Return (x, y) of the center of cell containing provided text 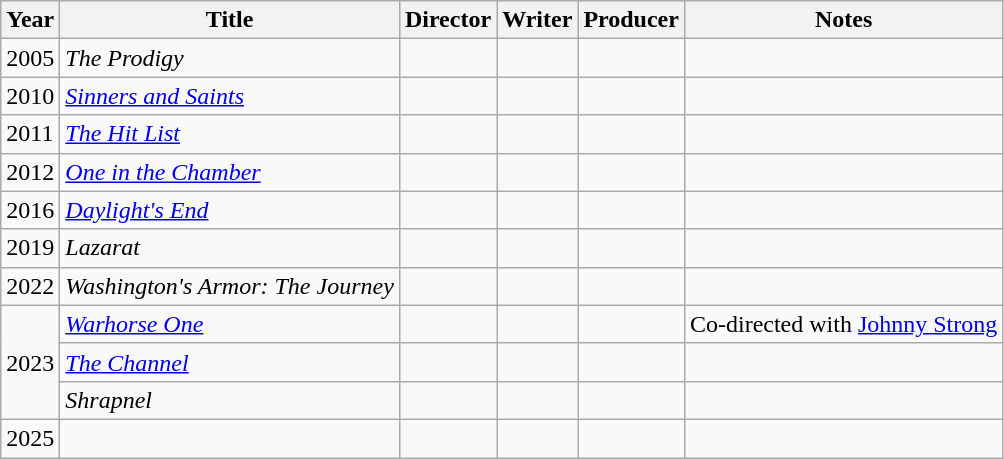
The Channel (230, 362)
Title (230, 20)
2005 (30, 58)
Warhorse One (230, 324)
Writer (538, 20)
Sinners and Saints (230, 96)
2025 (30, 438)
2016 (30, 210)
Director (448, 20)
2022 (30, 286)
Co-directed with Johnny Strong (843, 324)
Year (30, 20)
2023 (30, 362)
2019 (30, 248)
2011 (30, 134)
The Hit List (230, 134)
One in the Chamber (230, 172)
Washington's Armor: The Journey (230, 286)
Producer (632, 20)
2010 (30, 96)
Lazarat (230, 248)
Notes (843, 20)
2012 (30, 172)
The Prodigy (230, 58)
Daylight's End (230, 210)
Shrapnel (230, 400)
